Find where the given text appears and provide that cell's center as (X, Y) coordinate. 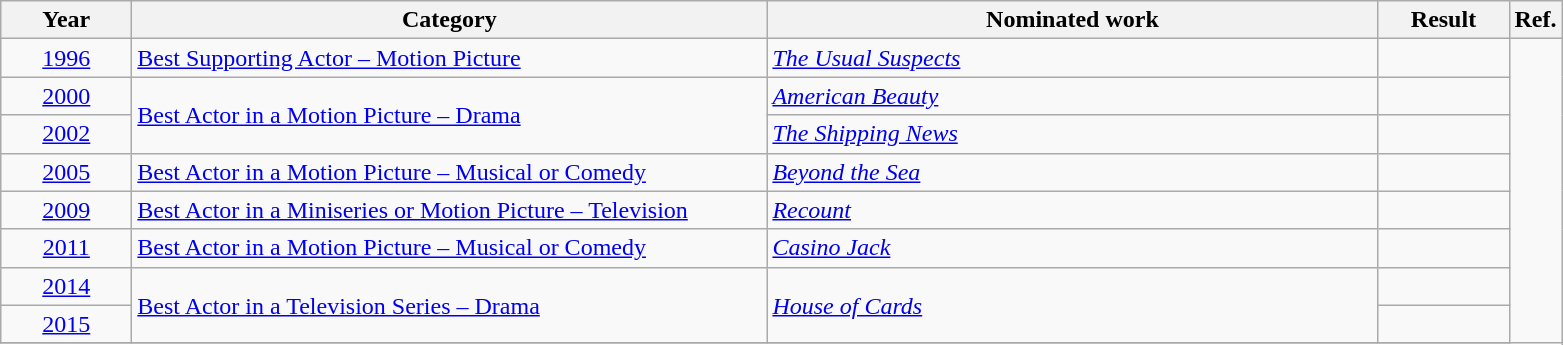
2015 (66, 324)
2014 (66, 286)
2000 (66, 96)
House of Cards (1072, 305)
Beyond the Sea (1072, 172)
2009 (66, 210)
Year (66, 20)
Ref. (1536, 20)
The Shipping News (1072, 134)
Recount (1072, 210)
Result (1444, 20)
1996 (66, 58)
Nominated work (1072, 20)
2011 (66, 248)
Best Actor in a Motion Picture – Drama (450, 115)
Best Actor in a Television Series – Drama (450, 305)
American Beauty (1072, 96)
Casino Jack (1072, 248)
2002 (66, 134)
Best Actor in a Miniseries or Motion Picture – Television (450, 210)
2005 (66, 172)
The Usual Suspects (1072, 58)
Best Supporting Actor – Motion Picture (450, 58)
Category (450, 20)
